Detect which cell encompasses the target text, then output its (X, Y) center coordinate. 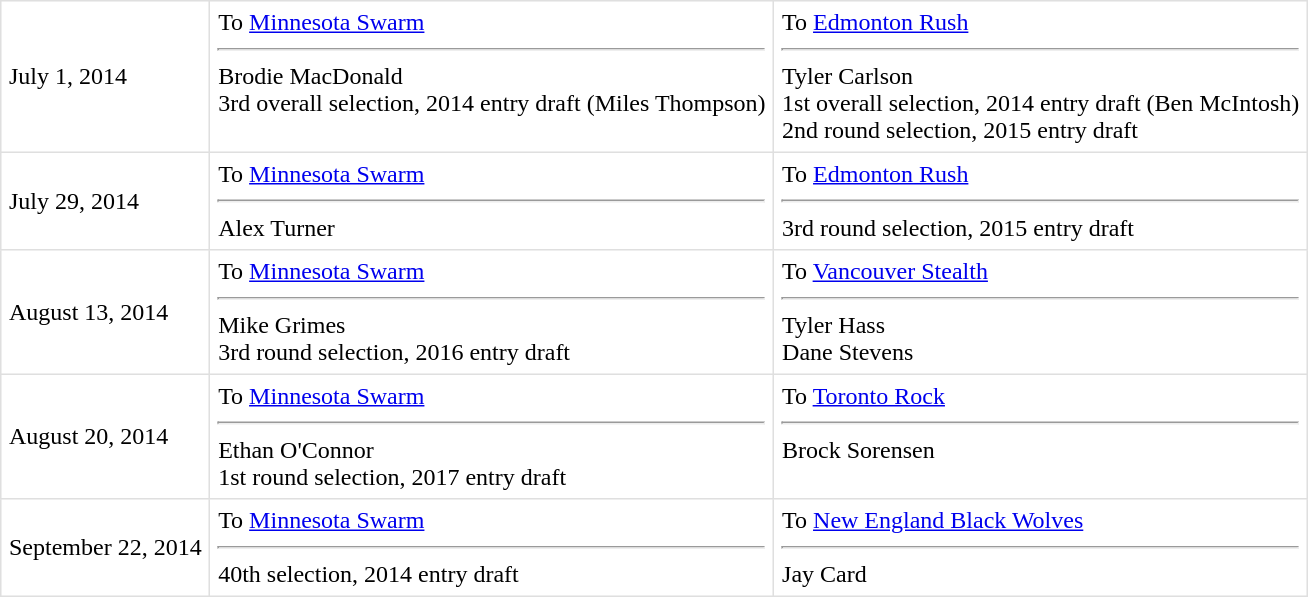
September 22, 2014 (106, 548)
To Minnesota SwarmEthan O'Connor1st round selection, 2017 entry draft (492, 436)
To Minnesota SwarmAlex Turner (492, 201)
To Edmonton RushTyler Carlson1st overall selection, 2014 entry draft (Ben McIntosh)2nd round selection, 2015 entry draft (1041, 77)
To Minnesota SwarmMike Grimes3rd round selection, 2016 entry draft (492, 312)
To Minnesota SwarmBrodie MacDonald3rd overall selection, 2014 entry draft (Miles Thompson) (492, 77)
July 29, 2014 (106, 201)
To Toronto RockBrock Sorensen (1041, 436)
To Edmonton Rush3rd round selection, 2015 entry draft (1041, 201)
July 1, 2014 (106, 77)
August 20, 2014 (106, 436)
To New England Black WolvesJay Card (1041, 548)
August 13, 2014 (106, 312)
To Minnesota Swarm40th selection, 2014 entry draft (492, 548)
To Vancouver StealthTyler HassDane Stevens (1041, 312)
